Capture the cell that displays the provided text and extract its [X, Y] central coordinate. 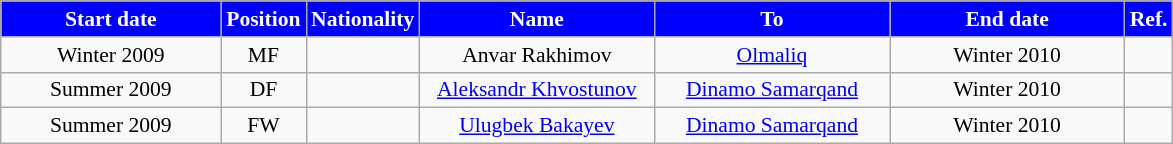
Aleksandr Khvostunov [536, 90]
End date [1008, 19]
MF [264, 55]
Ulugbek Bakayev [536, 126]
FW [264, 126]
Anvar Rakhimov [536, 55]
To [772, 19]
Ref. [1149, 19]
Name [536, 19]
Start date [111, 19]
DF [264, 90]
Winter 2009 [111, 55]
Olmaliq [772, 55]
Nationality [362, 19]
Position [264, 19]
